Extract the (X, Y) coordinate from the center of the cell holding the provided text.  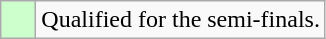
Qualified for the semi-finals. (181, 20)
